For the text-containing cell, return its midpoint in (X, Y) coordinate format. 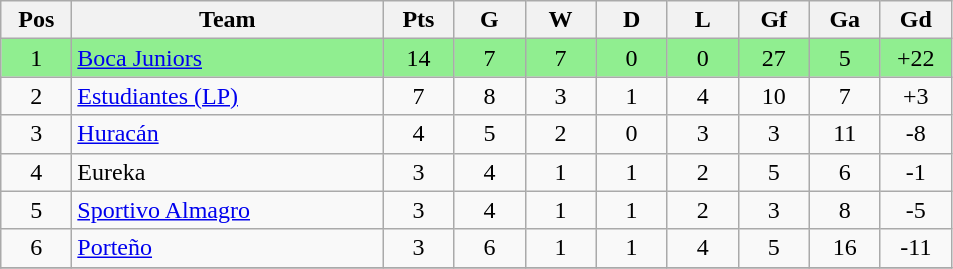
Porteño (228, 248)
14 (418, 58)
D (632, 20)
-1 (916, 172)
-11 (916, 248)
Estudiantes (LP) (228, 96)
Huracán (228, 134)
Team (228, 20)
10 (774, 96)
Ga (844, 20)
Gf (774, 20)
Gd (916, 20)
G (490, 20)
Boca Juniors (228, 58)
16 (844, 248)
Sportivo Almagro (228, 210)
-8 (916, 134)
Pts (418, 20)
Pos (36, 20)
11 (844, 134)
+3 (916, 96)
Eureka (228, 172)
27 (774, 58)
L (702, 20)
-5 (916, 210)
+22 (916, 58)
W (560, 20)
